Return the (x, y) coordinate for the center point of the cell that contains the specified text.  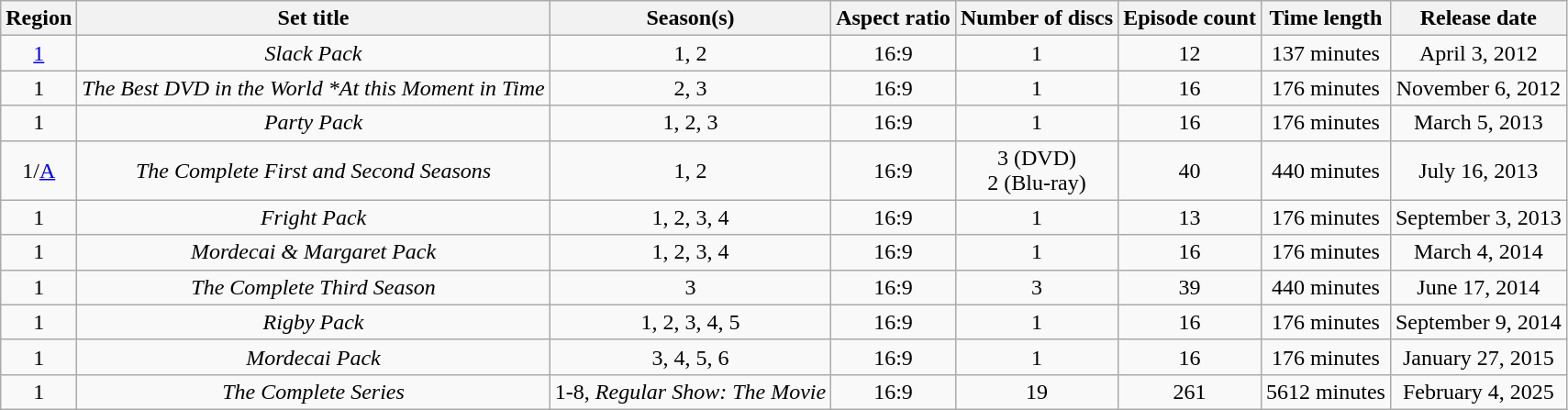
November 6, 2012 (1478, 88)
39 (1190, 287)
2, 3 (690, 88)
1, 2, 3, 4, 5 (690, 322)
Slack Pack (314, 53)
March 4, 2014 (1478, 252)
September 9, 2014 (1478, 322)
June 17, 2014 (1478, 287)
Rigby Pack (314, 322)
137 minutes (1325, 53)
Region (39, 18)
March 5, 2013 (1478, 123)
February 4, 2025 (1478, 392)
September 3, 2013 (1478, 217)
19 (1037, 392)
Episode count (1190, 18)
Fright Pack (314, 217)
40 (1190, 171)
Set title (314, 18)
13 (1190, 217)
April 3, 2012 (1478, 53)
Mordecai & Margaret Pack (314, 252)
Time length (1325, 18)
The Complete Third Season (314, 287)
1, 2, 3 (690, 123)
The Best DVD in the World *At this Moment in Time (314, 88)
261 (1190, 392)
3, 4, 5, 6 (690, 357)
Season(s) (690, 18)
The Complete Series (314, 392)
Party Pack (314, 123)
July 16, 2013 (1478, 171)
1-8, Regular Show: The Movie (690, 392)
3 (DVD)2 (Blu-ray) (1037, 171)
Release date (1478, 18)
Aspect ratio (894, 18)
Mordecai Pack (314, 357)
12 (1190, 53)
January 27, 2015 (1478, 357)
The Complete First and Second Seasons (314, 171)
5612 minutes (1325, 392)
Number of discs (1037, 18)
1/A (39, 171)
